Capture the cell that displays the provided text and extract its [X, Y] central coordinate. 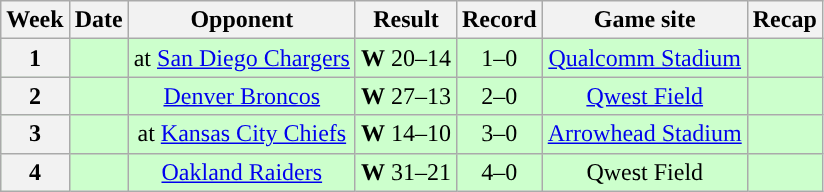
1–0 [499, 58]
Date [98, 20]
Opponent [242, 20]
Record [499, 20]
4 [35, 172]
W 14–10 [406, 134]
at Kansas City Chiefs [242, 134]
3 [35, 134]
2–0 [499, 96]
W 20–14 [406, 58]
Oakland Raiders [242, 172]
Result [406, 20]
Recap [784, 20]
Arrowhead Stadium [644, 134]
W 27–13 [406, 96]
W 31–21 [406, 172]
Denver Broncos [242, 96]
Game site [644, 20]
3–0 [499, 134]
4–0 [499, 172]
Week [35, 20]
2 [35, 96]
at San Diego Chargers [242, 58]
1 [35, 58]
Qualcomm Stadium [644, 58]
